Provide the (X, Y) coordinate of the cell's center where the given text is located.  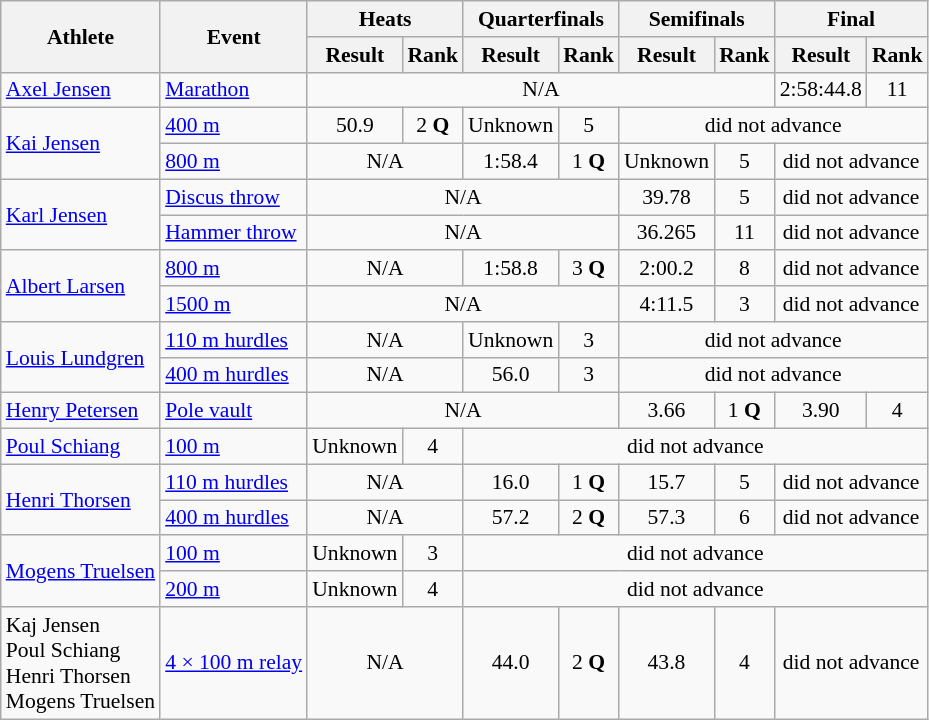
Event (234, 36)
Quarterfinals (541, 19)
3.90 (821, 411)
4:11.5 (666, 304)
1500 m (234, 304)
3 Q (588, 269)
Pole vault (234, 411)
Poul Schiang (80, 447)
4 × 100 m relay (234, 663)
Hammer throw (234, 233)
57.3 (666, 518)
Henri Thorsen (80, 500)
36.265 (666, 233)
400 m (234, 126)
Final (852, 19)
200 m (234, 589)
Karl Jensen (80, 214)
Mogens Truelsen (80, 572)
16.0 (510, 482)
Marathon (234, 90)
Henry Petersen (80, 411)
Discus throw (234, 197)
44.0 (510, 663)
8 (744, 269)
Semifinals (697, 19)
Kaj Jensen Poul Schiang Henri Thorsen Mogens Truelsen (80, 663)
15.7 (666, 482)
Kai Jensen (80, 144)
1:58.4 (510, 162)
Albert Larsen (80, 286)
Axel Jensen (80, 90)
43.8 (666, 663)
1:58.8 (510, 269)
3.66 (666, 411)
Athlete (80, 36)
2:58:44.8 (821, 90)
Louis Lundgren (80, 358)
57.2 (510, 518)
50.9 (354, 126)
6 (744, 518)
2:00.2 (666, 269)
39.78 (666, 197)
56.0 (510, 375)
Heats (385, 19)
